Pinpoint the cell where the given text exists, returning its (x, y) midpoint coordinate. 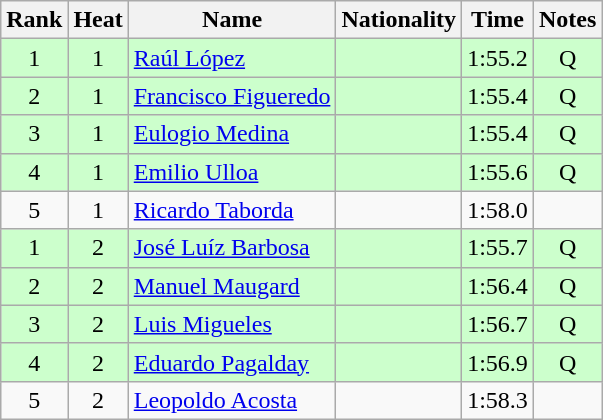
1:55.6 (498, 172)
Leopoldo Acosta (232, 400)
Eulogio Medina (232, 134)
Eduardo Pagalday (232, 362)
Emilio Ulloa (232, 172)
Nationality (399, 20)
Name (232, 20)
1:58.0 (498, 210)
José Luíz Barbosa (232, 248)
Raúl López (232, 58)
Francisco Figueredo (232, 96)
1:55.7 (498, 248)
Heat (98, 20)
Notes (567, 20)
1:55.2 (498, 58)
1:56.4 (498, 286)
1:56.9 (498, 362)
Time (498, 20)
1:56.7 (498, 324)
1:58.3 (498, 400)
Ricardo Taborda (232, 210)
Manuel Maugard (232, 286)
Luis Migueles (232, 324)
Rank (34, 20)
